Output the [x, y] coordinate of the center of the cell containing the given text.  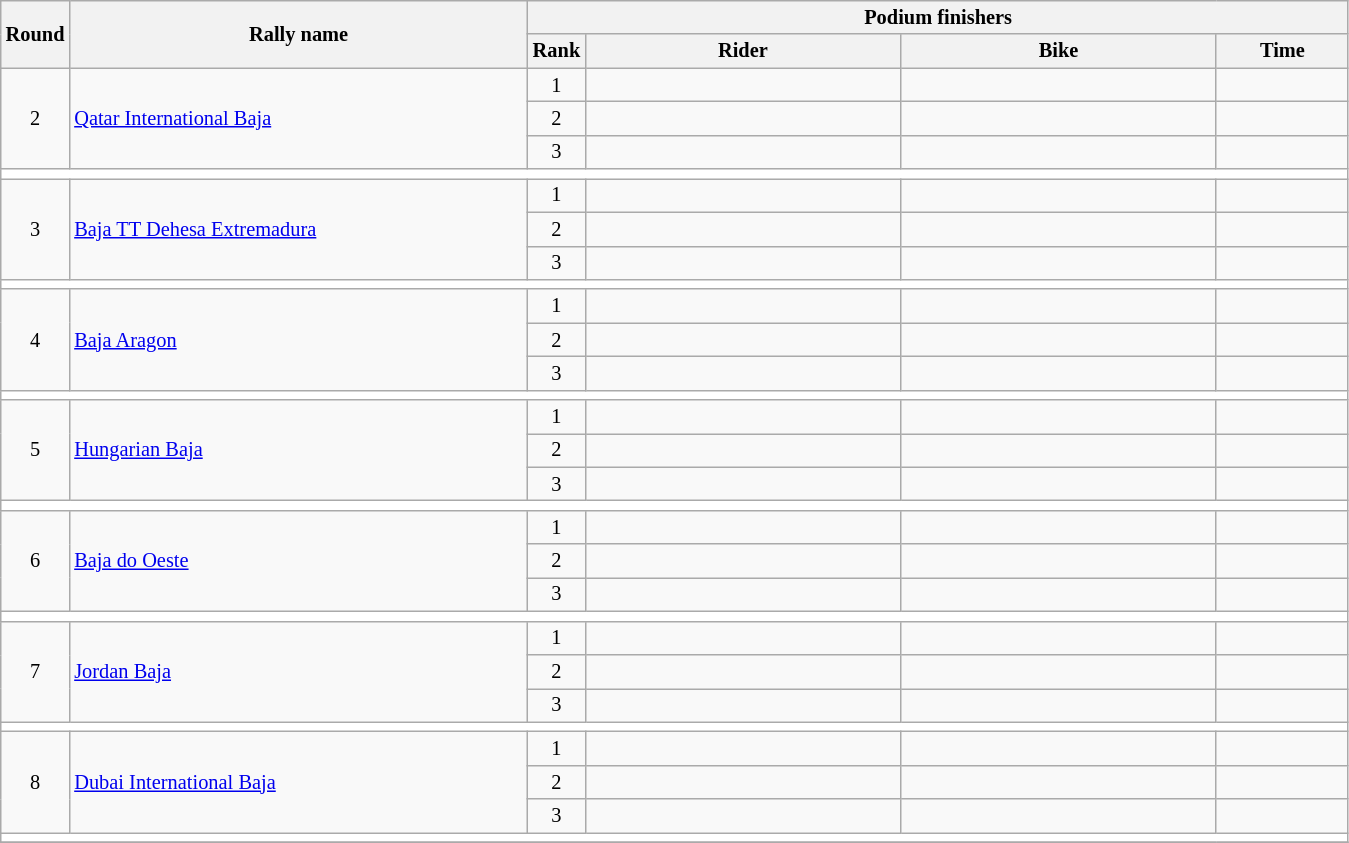
Rally name [298, 34]
Baja TT Dehesa Extremadura [298, 228]
4 [36, 340]
Jordan Baja [298, 672]
Baja do Oeste [298, 560]
5 [36, 450]
Qatar International Baja [298, 118]
Time [1282, 51]
8 [36, 782]
Podium finishers [938, 17]
Baja Aragon [298, 340]
Dubai International Baja [298, 782]
Hungarian Baja [298, 450]
Bike [1059, 51]
Round [36, 34]
7 [36, 672]
Rider [743, 51]
Rank [556, 51]
6 [36, 560]
